Locate the cell with the specified text and output its [X, Y] center coordinate. 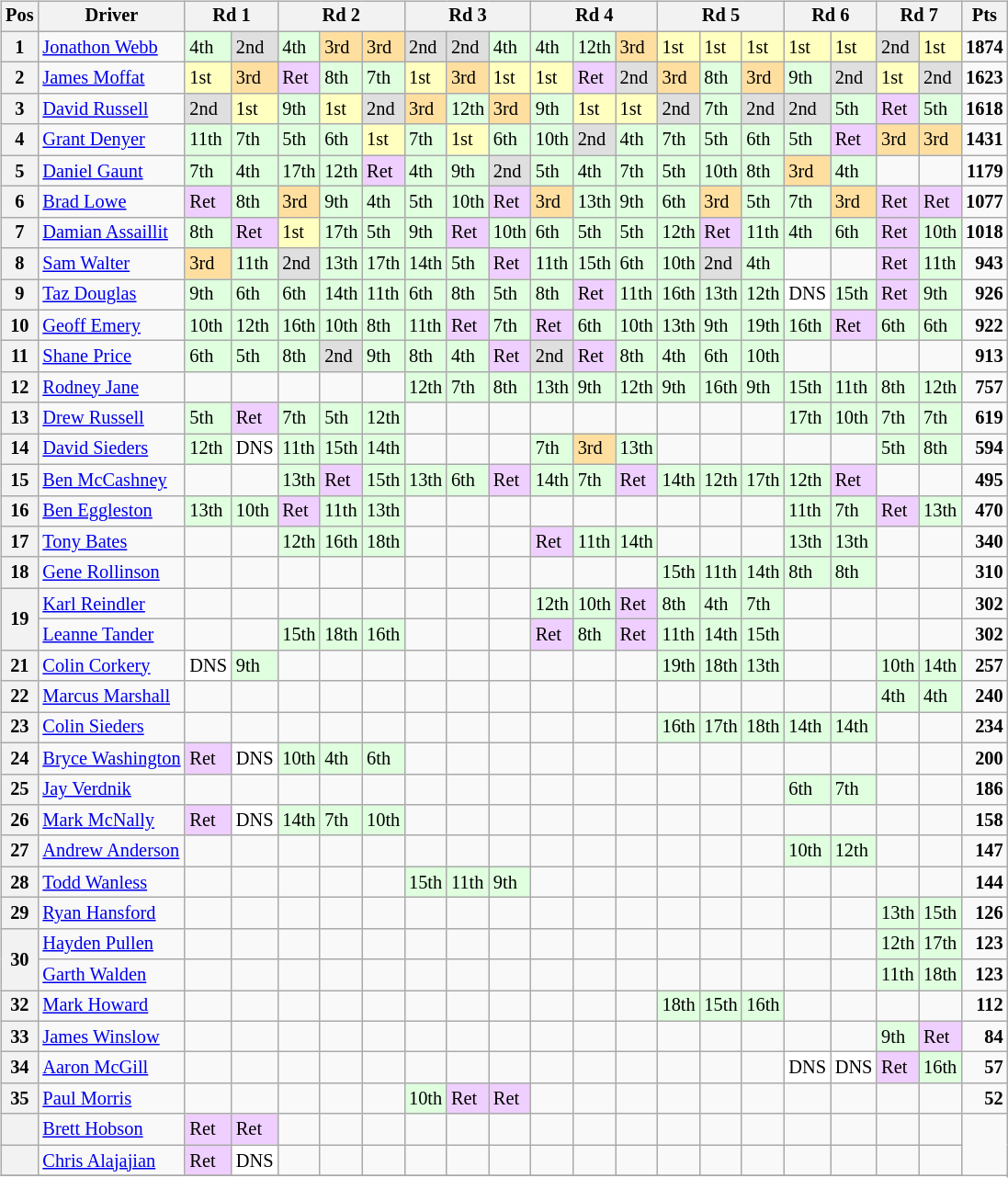
3 [19, 109]
Aaron McGill [111, 1068]
943 [984, 264]
11 [19, 357]
57 [984, 1068]
28 [19, 882]
Chris Alajajian [111, 1161]
1431 [984, 140]
340 [984, 542]
84 [984, 1036]
James Winslow [111, 1036]
Hayden Pullen [111, 944]
186 [984, 789]
1077 [984, 202]
Brett Hobson [111, 1129]
Damian Assaillit [111, 232]
19 [19, 619]
5 [19, 171]
Geoff Emery [111, 325]
Driver [111, 17]
22 [19, 697]
Garth Walden [111, 975]
Todd Wanless [111, 882]
Marcus Marshall [111, 697]
32 [19, 1006]
Sam Walter [111, 264]
4 [19, 140]
6 [19, 202]
18 [19, 572]
Ryan Hansford [111, 913]
Gene Rollinson [111, 572]
Brad Lowe [111, 202]
Rodney Jane [111, 388]
Paul Morris [111, 1099]
30 [19, 959]
200 [984, 758]
126 [984, 913]
Andrew Anderson [111, 851]
21 [19, 665]
52 [984, 1099]
8 [19, 264]
495 [984, 480]
James Moffat [111, 78]
Rd 1 [232, 17]
David Russell [111, 109]
594 [984, 449]
Colin Corkery [111, 665]
757 [984, 388]
Rd 7 [919, 17]
926 [984, 295]
158 [984, 821]
470 [984, 511]
Rd 5 [721, 17]
1618 [984, 109]
16 [19, 511]
Daniel Gaunt [111, 171]
10 [19, 325]
Colin Sieders [111, 728]
29 [19, 913]
17 [19, 542]
Bryce Washington [111, 758]
240 [984, 697]
Leanne Tander [111, 635]
23 [19, 728]
1874 [984, 47]
David Sieders [111, 449]
Mark Howard [111, 1006]
144 [984, 882]
Rd 2 [341, 17]
33 [19, 1036]
24 [19, 758]
Tony Bates [111, 542]
922 [984, 325]
34 [19, 1068]
619 [984, 418]
147 [984, 851]
Pts [984, 17]
Rd 6 [831, 17]
2 [19, 78]
913 [984, 357]
257 [984, 665]
Rd 3 [468, 17]
Karl Reindler [111, 604]
9 [19, 295]
Pos [19, 17]
112 [984, 1006]
1018 [984, 232]
310 [984, 572]
13 [19, 418]
Ben McCashney [111, 480]
Shane Price [111, 357]
12 [19, 388]
Taz Douglas [111, 295]
15 [19, 480]
26 [19, 821]
1623 [984, 78]
27 [19, 851]
Jay Verdnik [111, 789]
Rd 4 [595, 17]
234 [984, 728]
Mark McNally [111, 821]
Jonathon Webb [111, 47]
Drew Russell [111, 418]
1 [19, 47]
14 [19, 449]
7 [19, 232]
25 [19, 789]
Grant Denyer [111, 140]
35 [19, 1099]
1179 [984, 171]
Ben Eggleston [111, 511]
